Return [x, y] of the center of cell containing provided text 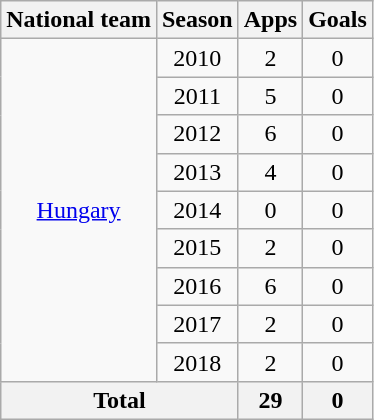
2015 [197, 248]
2016 [197, 286]
Hungary [79, 210]
Season [197, 20]
National team [79, 20]
2011 [197, 96]
29 [270, 400]
5 [270, 96]
Total [120, 400]
4 [270, 172]
2014 [197, 210]
2017 [197, 324]
Goals [338, 20]
2013 [197, 172]
2012 [197, 134]
2018 [197, 362]
2010 [197, 58]
Apps [270, 20]
